Output the (X, Y) coordinate of the center of the cell containing the given text.  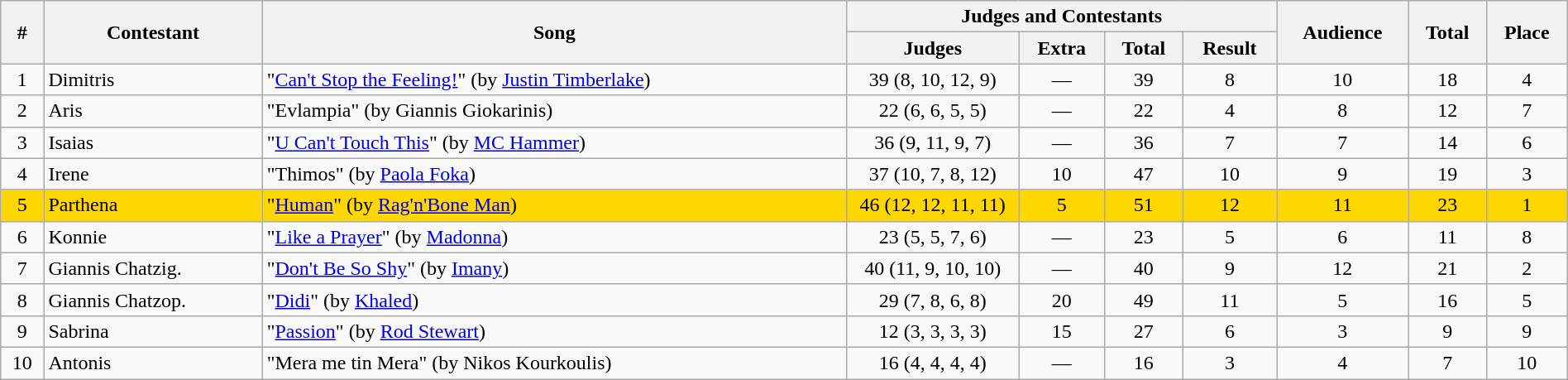
"Don't Be So Shy" (by Imany) (554, 268)
Giannis Chatzop. (153, 300)
Parthena (153, 205)
49 (1144, 300)
14 (1447, 142)
Audience (1343, 32)
22 (6, 6, 5, 5) (933, 111)
27 (1144, 331)
12 (3, 3, 3, 3) (933, 331)
15 (1062, 331)
36 (9, 11, 9, 7) (933, 142)
16 (4, 4, 4, 4) (933, 363)
36 (1144, 142)
"Like a Prayer" (by Madonna) (554, 237)
"U Can't Touch This" (by MC Hammer) (554, 142)
39 (8, 10, 12, 9) (933, 79)
40 (1144, 268)
22 (1144, 111)
Konnie (153, 237)
Irene (153, 174)
40 (11, 9, 10, 10) (933, 268)
# (22, 32)
"Can't Stop the Feeling!" (by Justin Timberlake) (554, 79)
Judges (933, 48)
Giannis Chatzig. (153, 268)
18 (1447, 79)
Extra (1062, 48)
Antonis (153, 363)
"Didi" (by Khaled) (554, 300)
47 (1144, 174)
51 (1144, 205)
"Human" (by Rag'n'Bone Man) (554, 205)
"Mera me tin Mera" (by Nikos Kourkoulis) (554, 363)
23 (5, 5, 7, 6) (933, 237)
"Evlampia" (by Giannis Giokarinis) (554, 111)
29 (7, 8, 6, 8) (933, 300)
21 (1447, 268)
Sabrina (153, 331)
20 (1062, 300)
Contestant (153, 32)
Judges and Contestants (1062, 17)
Song (554, 32)
"Thimos" (by Paola Foka) (554, 174)
37 (10, 7, 8, 12) (933, 174)
Isaias (153, 142)
39 (1144, 79)
Aris (153, 111)
Dimitris (153, 79)
46 (12, 12, 11, 11) (933, 205)
Place (1527, 32)
19 (1447, 174)
"Passion" (by Rod Stewart) (554, 331)
Result (1230, 48)
